Locate the cell with the specified text and output its (x, y) center coordinate. 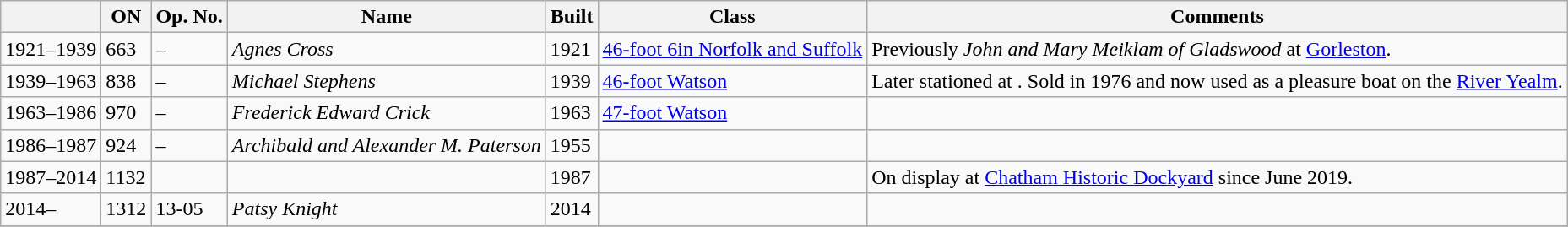
663 (127, 49)
1921 (572, 49)
1986–1987 (51, 145)
Patsy Knight (387, 209)
13-05 (189, 209)
Name (387, 17)
Later stationed at . Sold in 1976 and now used as a pleasure boat on the River Yealm. (1218, 81)
1987–2014 (51, 177)
1963–1986 (51, 113)
On display at Chatham Historic Dockyard since June 2019. (1218, 177)
1312 (127, 209)
Built (572, 17)
ON (127, 17)
1132 (127, 177)
1955 (572, 145)
46-foot Watson (733, 81)
Agnes Cross (387, 49)
1987 (572, 177)
Archibald and Alexander M. Paterson (387, 145)
2014 (572, 209)
Previously John and Mary Meiklam of Gladswood at Gorleston. (1218, 49)
1963 (572, 113)
Frederick Edward Crick (387, 113)
Michael Stephens (387, 81)
Class (733, 17)
46-foot 6in Norfolk and Suffolk (733, 49)
1939 (572, 81)
970 (127, 113)
2014– (51, 209)
Comments (1218, 17)
838 (127, 81)
Op. No. (189, 17)
1921–1939 (51, 49)
1939–1963 (51, 81)
924 (127, 145)
47-foot Watson (733, 113)
